Determine the [X, Y] coordinate at the center of the cell enclosing the given text.  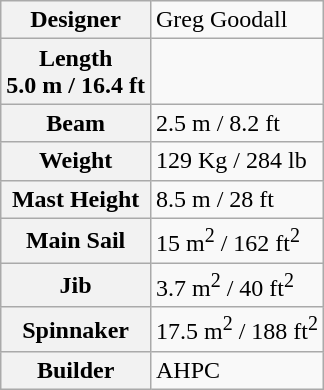
Greg Goodall [236, 20]
Beam [76, 123]
AHPC [236, 371]
2.5 m / 8.2 ft [236, 123]
17.5 m2 / 188 ft2 [236, 330]
Length5.0 m / 16.4 ft [76, 72]
Main Sail [76, 240]
Jib [76, 286]
Weight [76, 161]
8.5 m / 28 ft [236, 199]
15 m2 / 162 ft2 [236, 240]
Builder [76, 371]
129 Kg / 284 lb [236, 161]
Spinnaker [76, 330]
Designer [76, 20]
3.7 m2 / 40 ft2 [236, 286]
Mast Height [76, 199]
